Find where the given text appears and provide that cell's center as (X, Y) coordinate. 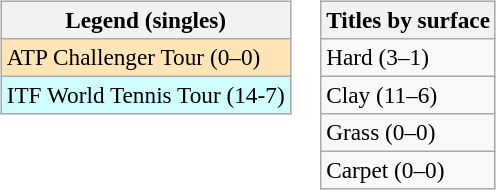
Carpet (0–0) (408, 171)
Hard (3–1) (408, 57)
Clay (11–6) (408, 95)
Grass (0–0) (408, 133)
ATP Challenger Tour (0–0) (146, 57)
Legend (singles) (146, 20)
ITF World Tennis Tour (14-7) (146, 95)
Titles by surface (408, 20)
